Detect which cell encompasses the target text, then output its [x, y] center coordinate. 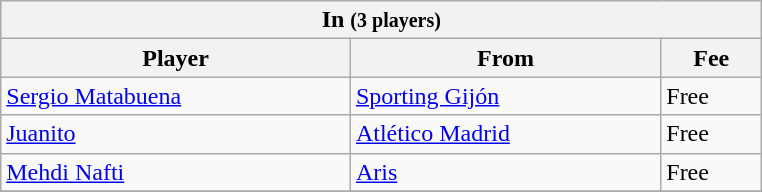
Fee [712, 58]
Aris [505, 172]
Sergio Matabuena [176, 96]
Atlético Madrid [505, 134]
Mehdi Nafti [176, 172]
Sporting Gijón [505, 96]
In (3 players) [382, 20]
Player [176, 58]
From [505, 58]
Juanito [176, 134]
